Extract the (x, y) coordinate from the center of the cell holding the provided text.  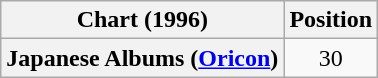
Japanese Albums (Oricon) (142, 58)
30 (331, 58)
Position (331, 20)
Chart (1996) (142, 20)
